Return the [x, y] coordinate for the center point of the cell that contains the specified text.  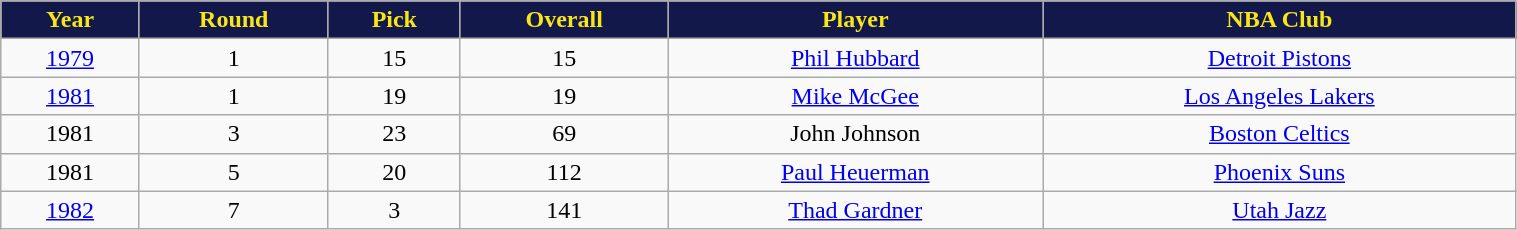
NBA Club [1280, 20]
Utah Jazz [1280, 210]
1982 [70, 210]
Pick [394, 20]
Round [234, 20]
141 [564, 210]
Phil Hubbard [856, 58]
112 [564, 172]
Boston Celtics [1280, 134]
Los Angeles Lakers [1280, 96]
Thad Gardner [856, 210]
20 [394, 172]
1979 [70, 58]
John Johnson [856, 134]
23 [394, 134]
7 [234, 210]
Year [70, 20]
Player [856, 20]
Detroit Pistons [1280, 58]
Phoenix Suns [1280, 172]
69 [564, 134]
Paul Heuerman [856, 172]
Overall [564, 20]
Mike McGee [856, 96]
5 [234, 172]
